Locate the cell with the specified text and output its (X, Y) center coordinate. 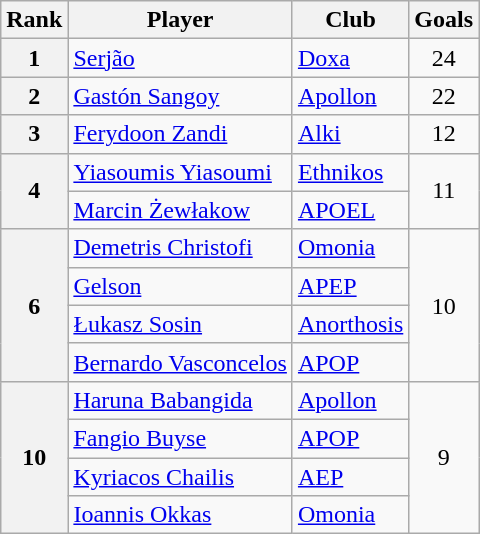
9 (444, 457)
Ioannis Okkas (180, 515)
1 (34, 58)
6 (34, 305)
Goals (444, 20)
Anorthosis (350, 324)
Marcin Żewłakow (180, 210)
Ferydoon Zandi (180, 134)
Gastón Sangoy (180, 96)
Fangio Buyse (180, 438)
Yiasoumis Yiasoumi (180, 172)
Łukasz Sosin (180, 324)
3 (34, 134)
Alki (350, 134)
12 (444, 134)
11 (444, 191)
APOEL (350, 210)
Club (350, 20)
Gelson (180, 286)
APEP (350, 286)
Rank (34, 20)
22 (444, 96)
Serjão (180, 58)
Demetris Christofi (180, 248)
Haruna Babangida (180, 400)
Doxa (350, 58)
Player (180, 20)
2 (34, 96)
AEP (350, 477)
Kyriacos Chailis (180, 477)
4 (34, 191)
Ethnikos (350, 172)
Bernardo Vasconcelos (180, 362)
24 (444, 58)
